Output the (x, y) coordinate of the center of the cell containing the given text.  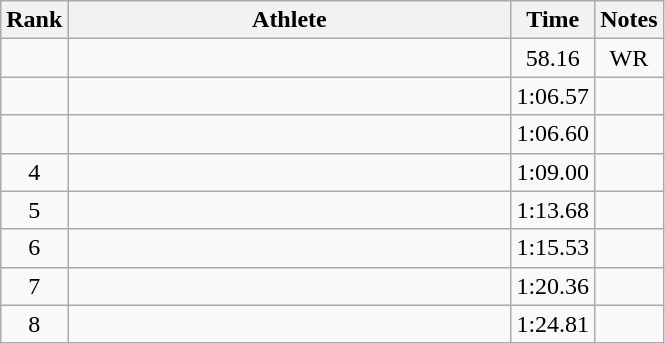
Notes (629, 20)
4 (34, 172)
1:20.36 (553, 286)
1:09.00 (553, 172)
Time (553, 20)
1:15.53 (553, 248)
1:24.81 (553, 324)
6 (34, 248)
58.16 (553, 58)
5 (34, 210)
1:06.60 (553, 134)
Rank (34, 20)
8 (34, 324)
7 (34, 286)
Athlete (290, 20)
WR (629, 58)
1:13.68 (553, 210)
1:06.57 (553, 96)
